Output the [x, y] coordinate of the center of the cell containing the given text.  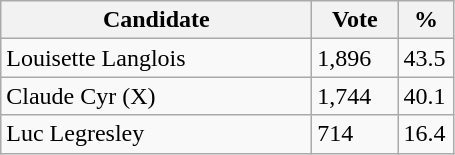
40.1 [426, 96]
% [426, 20]
Candidate [156, 20]
16.4 [426, 134]
Louisette Langlois [156, 58]
1,744 [355, 96]
Vote [355, 20]
714 [355, 134]
Claude Cyr (X) [156, 96]
43.5 [426, 58]
1,896 [355, 58]
Luc Legresley [156, 134]
